Provide the [X, Y] coordinate of the cell's center where the given text is located.  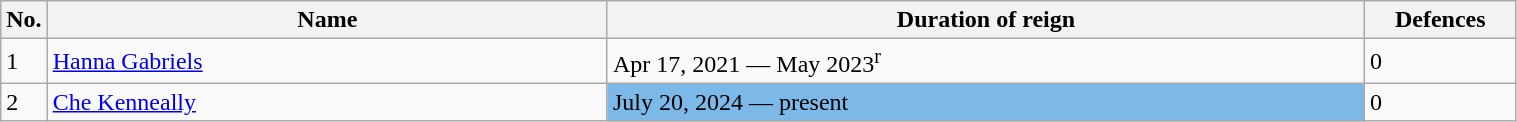
Duration of reign [986, 20]
Name [327, 20]
Defences [1441, 20]
No. [24, 20]
1 [24, 62]
Che Kenneally [327, 102]
July 20, 2024 — present [986, 102]
Hanna Gabriels [327, 62]
2 [24, 102]
Apr 17, 2021 — May 2023r [986, 62]
